Determine the (x, y) coordinate at the center of the cell enclosing the given text.  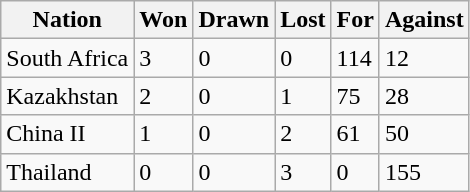
Won (164, 20)
28 (424, 96)
12 (424, 58)
Thailand (68, 172)
China II (68, 134)
Nation (68, 20)
Drawn (234, 20)
South Africa (68, 58)
50 (424, 134)
Lost (303, 20)
Against (424, 20)
155 (424, 172)
61 (355, 134)
75 (355, 96)
For (355, 20)
114 (355, 58)
Kazakhstan (68, 96)
